Scan for the cell matching the given text and deliver its [x, y] coordinate at center. 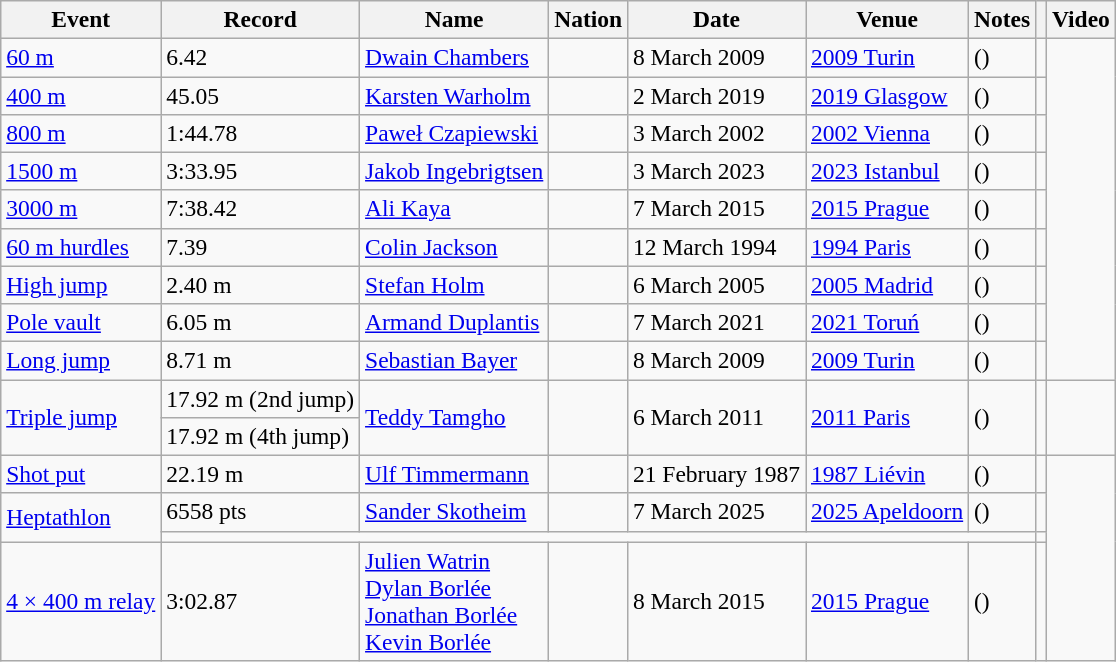
Julien WatrinDylan BorléeJonathan BorléeKevin Borlée [454, 602]
Date [717, 19]
6558 pts [260, 512]
Record [260, 19]
7 March 2015 [717, 209]
8.71 m [260, 360]
2005 Madrid [888, 285]
Triple jump [81, 417]
1:44.78 [260, 133]
22.19 m [260, 474]
17.92 m (4th jump) [260, 436]
Event [81, 19]
60 m hurdles [81, 247]
7 March 2025 [717, 512]
60 m [81, 57]
800 m [81, 133]
Paweł Czapiewski [454, 133]
6 March 2005 [717, 285]
Shot put [81, 474]
Name [454, 19]
1500 m [81, 171]
2.40 m [260, 285]
Long jump [81, 360]
4 × 400 m relay [81, 602]
2011 Paris [888, 417]
Sander Skotheim [454, 512]
21 February 1987 [717, 474]
2025 Apeldoorn [888, 512]
Teddy Tamgho [454, 417]
6 March 2011 [717, 417]
Karsten Warholm [454, 95]
High jump [81, 285]
Notes [1002, 19]
3 March 2002 [717, 133]
Nation [588, 19]
Sebastian Bayer [454, 360]
45.05 [260, 95]
Video [1082, 19]
2 March 2019 [717, 95]
7.39 [260, 247]
Ali Kaya [454, 209]
2002 Vienna [888, 133]
2023 Istanbul [888, 171]
Colin Jackson [454, 247]
1987 Liévin [888, 474]
Heptathlon [81, 518]
7:38.42 [260, 209]
400 m [81, 95]
Armand Duplantis [454, 322]
17.92 m (2nd jump) [260, 398]
3:02.87 [260, 602]
3 March 2023 [717, 171]
2021 Toruń [888, 322]
1994 Paris [888, 247]
Venue [888, 19]
6.05 m [260, 322]
Dwain Chambers [454, 57]
2019 Glasgow [888, 95]
8 March 2015 [717, 602]
3000 m [81, 209]
12 March 1994 [717, 247]
Stefan Holm [454, 285]
Jakob Ingebrigtsen [454, 171]
Pole vault [81, 322]
Ulf Timmermann [454, 474]
6.42 [260, 57]
7 March 2021 [717, 322]
3:33.95 [260, 171]
